For the text-containing cell, return its midpoint in [x, y] coordinate format. 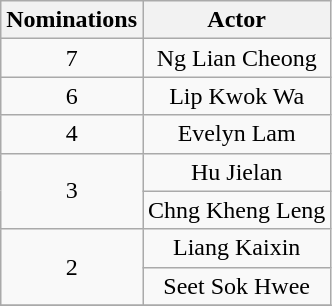
3 [72, 191]
Seet Sok Hwee [236, 286]
Actor [236, 20]
Nominations [72, 20]
Liang Kaixin [236, 248]
2 [72, 267]
Hu Jielan [236, 172]
Ng Lian Cheong [236, 58]
4 [72, 134]
6 [72, 96]
Evelyn Lam [236, 134]
Lip Kwok Wa [236, 96]
Chng Kheng Leng [236, 210]
7 [72, 58]
